Determine the [x, y] coordinate at the center of the cell enclosing the given text.  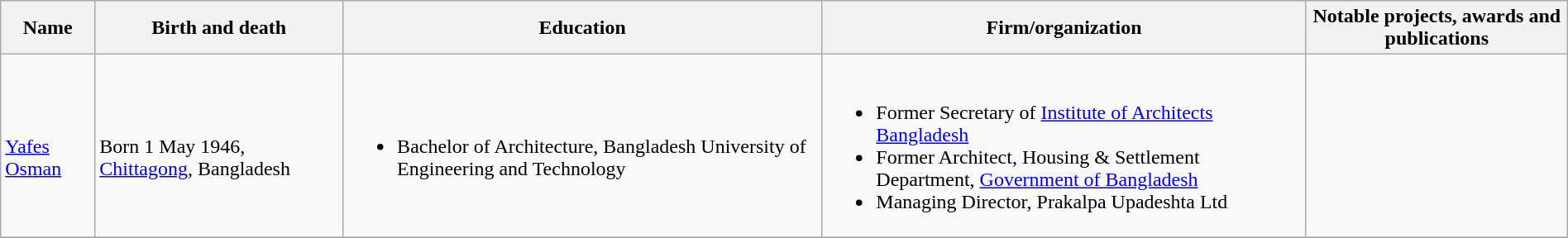
Bachelor of Architecture, Bangladesh University of Engineering and Technology [582, 145]
Name [48, 28]
Birth and death [219, 28]
Born 1 May 1946, Chittagong, Bangladesh [219, 145]
Notable projects, awards and publications [1437, 28]
Education [582, 28]
Firm/organization [1064, 28]
Yafes Osman [48, 145]
